Search for the cell housing the specified text and yield its [x, y] center coordinate. 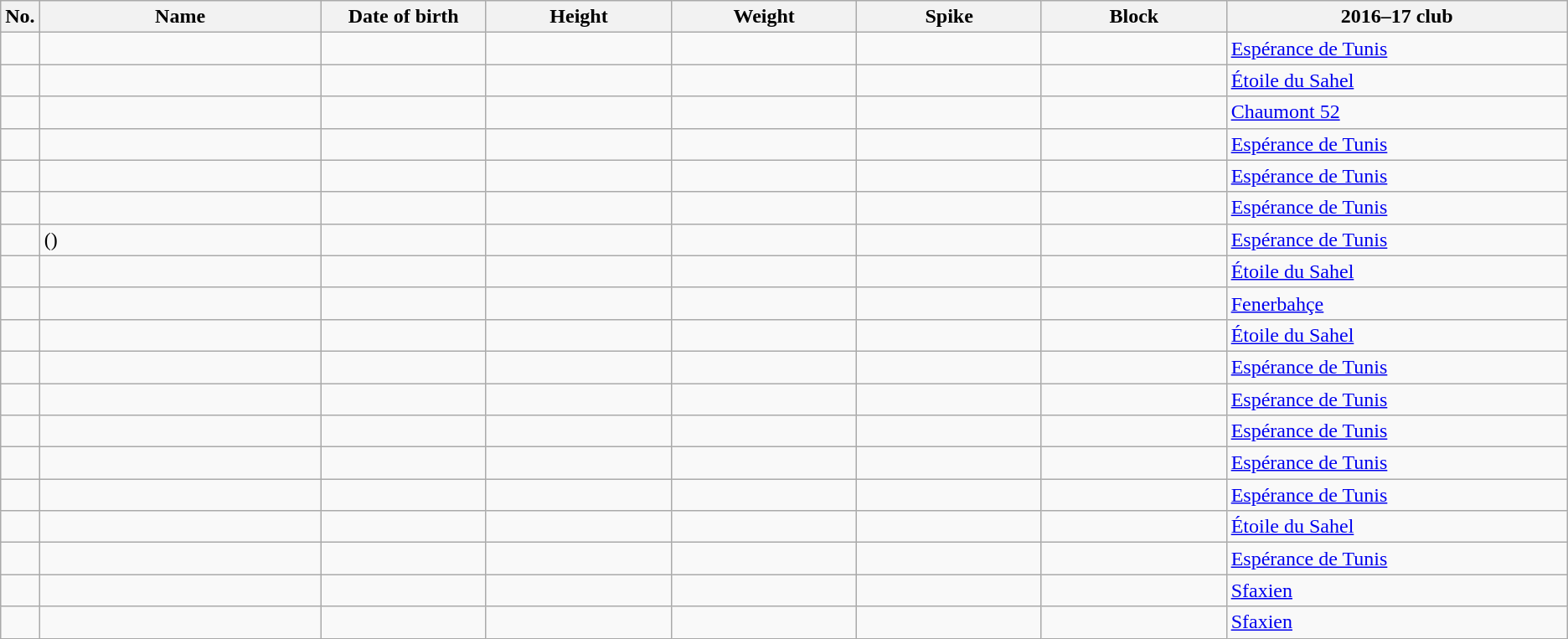
() [180, 240]
Name [180, 17]
Spike [950, 17]
Fenerbahçe [1397, 303]
2016–17 club [1397, 17]
Chaumont 52 [1397, 112]
No. [20, 17]
Date of birth [404, 17]
Height [578, 17]
Weight [764, 17]
Block [1134, 17]
